Scan for the cell matching the given text and deliver its [x, y] coordinate at center. 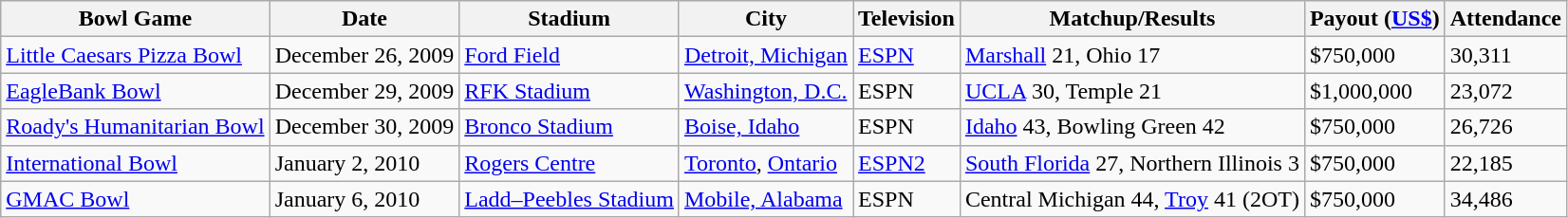
Matchup/Results [1131, 19]
City [765, 19]
Marshall 21, Ohio 17 [1131, 55]
Ford Field [569, 55]
January 2, 2010 [364, 163]
Central Michigan 44, Troy 41 (2OT) [1131, 199]
UCLA 30, Temple 21 [1131, 91]
South Florida 27, Northern Illinois 3 [1131, 163]
Stadium [569, 19]
GMAC Bowl [135, 199]
ESPN2 [905, 163]
34,486 [1505, 199]
Date [364, 19]
Toronto, Ontario [765, 163]
$1,000,000 [1374, 91]
Rogers Centre [569, 163]
Idaho 43, Bowling Green 42 [1131, 127]
Ladd–Peebles Stadium [569, 199]
Bronco Stadium [569, 127]
Payout (US$) [1374, 19]
International Bowl [135, 163]
December 26, 2009 [364, 55]
Boise, Idaho [765, 127]
Washington, D.C. [765, 91]
Mobile, Alabama [765, 199]
30,311 [1505, 55]
26,726 [1505, 127]
RFK Stadium [569, 91]
Bowl Game [135, 19]
EagleBank Bowl [135, 91]
Little Caesars Pizza Bowl [135, 55]
23,072 [1505, 91]
22,185 [1505, 163]
December 30, 2009 [364, 127]
Detroit, Michigan [765, 55]
December 29, 2009 [364, 91]
January 6, 2010 [364, 199]
Roady's Humanitarian Bowl [135, 127]
Attendance [1505, 19]
Television [905, 19]
